Output the [x, y] coordinate of the center of the cell containing the given text.  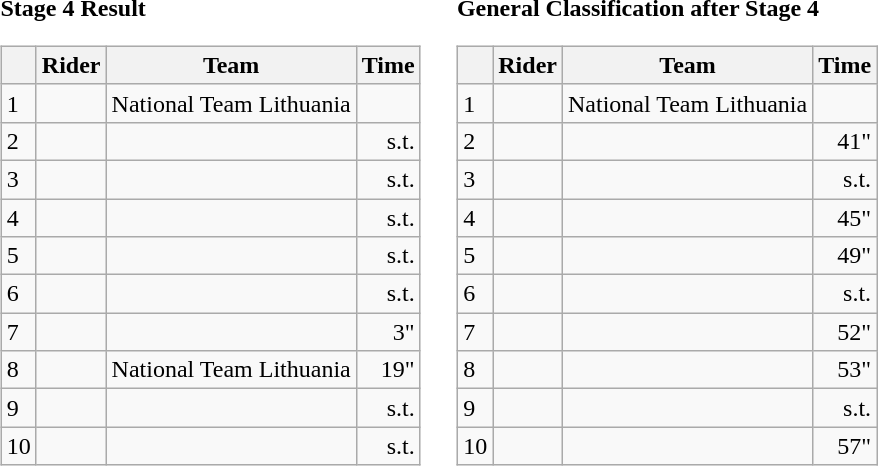
53" [845, 370]
19" [388, 370]
45" [845, 217]
52" [845, 332]
41" [845, 141]
49" [845, 256]
3" [388, 332]
57" [845, 446]
